Search for the cell housing the specified text and yield its (X, Y) center coordinate. 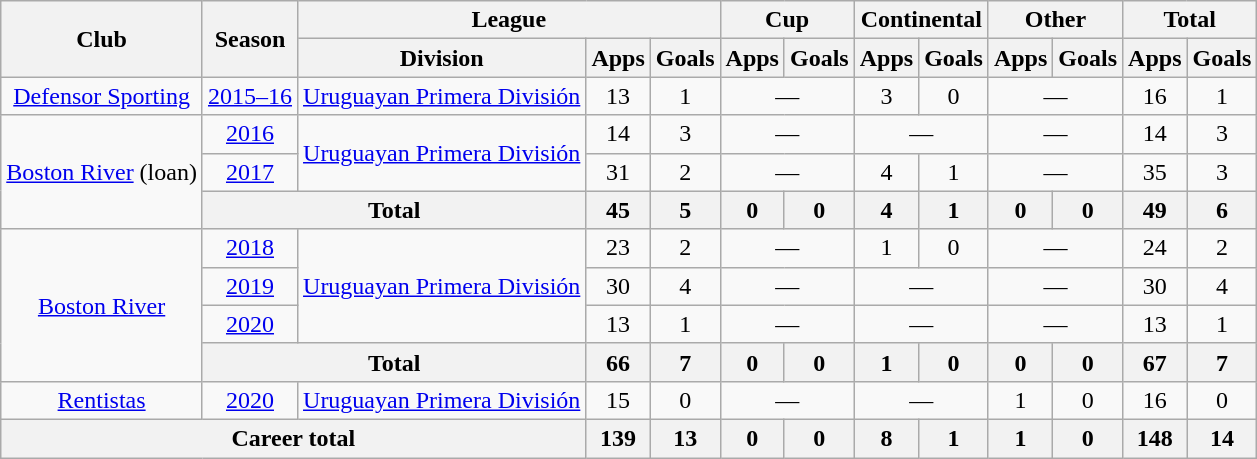
Boston River (loan) (102, 172)
5 (685, 210)
8 (886, 438)
League (510, 20)
148 (1155, 438)
2016 (250, 134)
23 (618, 248)
24 (1155, 248)
2019 (250, 286)
Cup (787, 20)
2015–16 (250, 96)
139 (618, 438)
Club (102, 39)
2018 (250, 248)
45 (618, 210)
Rentistas (102, 400)
49 (1155, 210)
15 (618, 400)
Division (442, 58)
31 (618, 172)
6 (1222, 210)
67 (1155, 362)
Career total (294, 438)
66 (618, 362)
Season (250, 39)
Other (1055, 20)
2017 (250, 172)
35 (1155, 172)
Boston River (102, 305)
Continental (921, 20)
Defensor Sporting (102, 96)
